Identify which cell holds the provided text, then report its (X, Y) central coordinate. 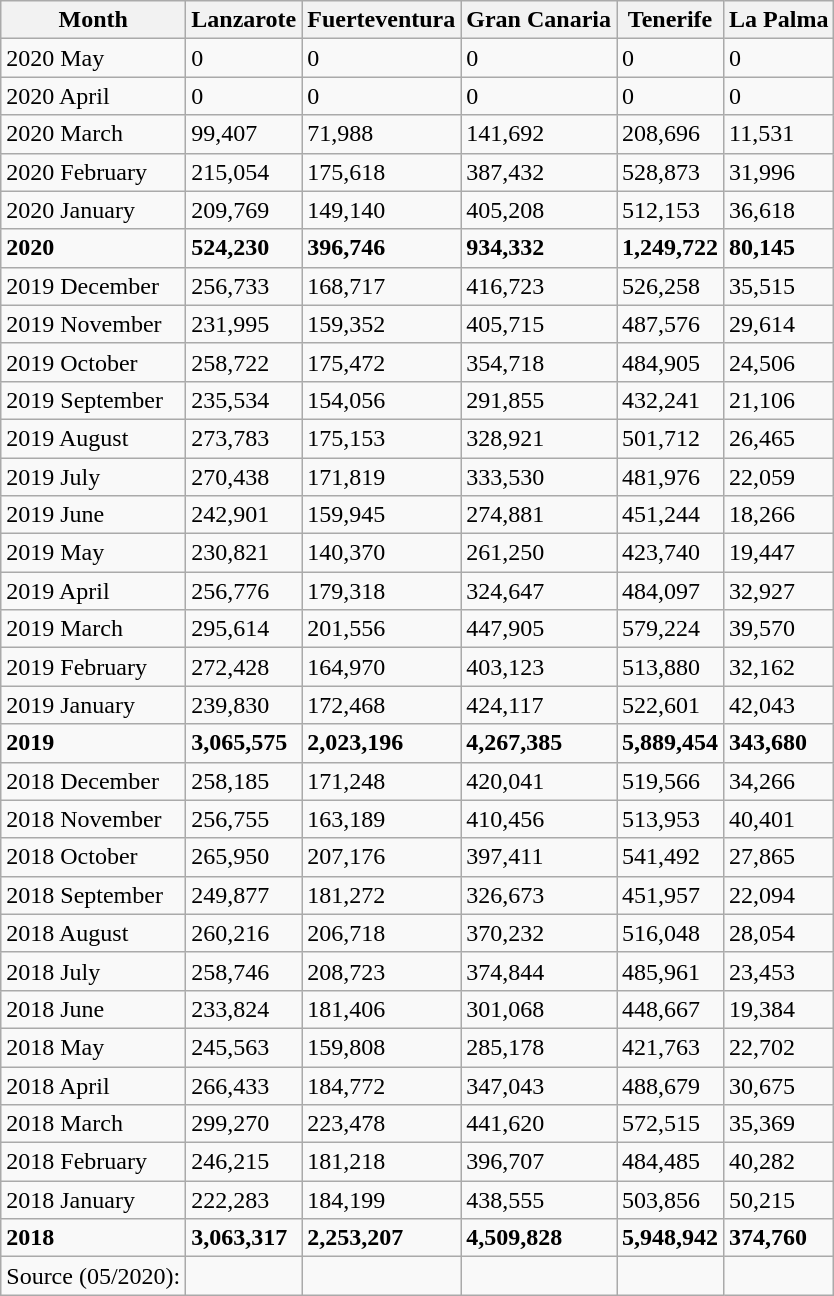
328,921 (539, 438)
326,673 (539, 895)
164,970 (382, 667)
258,746 (244, 971)
2019 October (94, 362)
11,531 (779, 134)
432,241 (670, 400)
410,456 (539, 819)
181,218 (382, 1162)
2018 March (94, 1124)
2019 July (94, 477)
239,830 (244, 705)
181,272 (382, 895)
2019 (94, 743)
242,901 (244, 515)
19,447 (779, 553)
Lanzarote (244, 20)
141,692 (539, 134)
5,889,454 (670, 743)
374,844 (539, 971)
579,224 (670, 629)
39,570 (779, 629)
2018 July (94, 971)
159,945 (382, 515)
22,059 (779, 477)
4,509,828 (539, 1238)
295,614 (244, 629)
2018 June (94, 1009)
2018 May (94, 1047)
396,707 (539, 1162)
333,530 (539, 477)
40,282 (779, 1162)
484,097 (670, 591)
32,162 (779, 667)
175,153 (382, 438)
18,266 (779, 515)
3,063,317 (244, 1238)
261,250 (539, 553)
245,563 (244, 1047)
528,873 (670, 172)
2018 (94, 1238)
519,566 (670, 781)
396,746 (382, 248)
35,369 (779, 1124)
256,733 (244, 286)
215,054 (244, 172)
513,953 (670, 819)
2019 November (94, 324)
Fuerteventura (382, 20)
149,140 (382, 210)
168,717 (382, 286)
403,123 (539, 667)
2018 September (94, 895)
27,865 (779, 857)
5,948,942 (670, 1238)
22,094 (779, 895)
172,468 (382, 705)
2,253,207 (382, 1238)
481,976 (670, 477)
524,230 (244, 248)
374,760 (779, 1238)
1,249,722 (670, 248)
140,370 (382, 553)
2020 January (94, 210)
354,718 (539, 362)
397,411 (539, 857)
2019 March (94, 629)
208,696 (670, 134)
235,534 (244, 400)
343,680 (779, 743)
484,905 (670, 362)
448,667 (670, 1009)
441,620 (539, 1124)
2019 January (94, 705)
273,783 (244, 438)
488,679 (670, 1085)
181,406 (382, 1009)
2018 April (94, 1085)
526,258 (670, 286)
30,675 (779, 1085)
80,145 (779, 248)
420,041 (539, 781)
222,283 (244, 1200)
2020 (94, 248)
24,506 (779, 362)
2019 September (94, 400)
270,438 (244, 477)
184,772 (382, 1085)
451,244 (670, 515)
256,776 (244, 591)
513,880 (670, 667)
159,352 (382, 324)
451,957 (670, 895)
207,176 (382, 857)
171,248 (382, 781)
42,043 (779, 705)
179,318 (382, 591)
2019 June (94, 515)
2019 December (94, 286)
260,216 (244, 933)
171,819 (382, 477)
256,755 (244, 819)
36,618 (779, 210)
31,996 (779, 172)
Gran Canaria (539, 20)
272,428 (244, 667)
2018 January (94, 1200)
22,702 (779, 1047)
2018 February (94, 1162)
26,465 (779, 438)
2018 October (94, 857)
423,740 (670, 553)
424,117 (539, 705)
Tenerife (670, 20)
231,995 (244, 324)
201,556 (382, 629)
301,068 (539, 1009)
265,950 (244, 857)
405,208 (539, 210)
246,215 (244, 1162)
40,401 (779, 819)
405,715 (539, 324)
32,927 (779, 591)
2018 August (94, 933)
487,576 (670, 324)
285,178 (539, 1047)
2020 April (94, 96)
2020 May (94, 58)
3,065,575 (244, 743)
99,407 (244, 134)
249,877 (244, 895)
233,824 (244, 1009)
50,215 (779, 1200)
175,618 (382, 172)
2019 August (94, 438)
Source (05/2020): (94, 1276)
223,478 (382, 1124)
438,555 (539, 1200)
19,384 (779, 1009)
Month (94, 20)
503,856 (670, 1200)
447,905 (539, 629)
2018 December (94, 781)
485,961 (670, 971)
209,769 (244, 210)
23,453 (779, 971)
175,472 (382, 362)
184,199 (382, 1200)
71,988 (382, 134)
572,515 (670, 1124)
208,723 (382, 971)
541,492 (670, 857)
La Palma (779, 20)
512,153 (670, 210)
934,332 (539, 248)
2,023,196 (382, 743)
291,855 (539, 400)
2019 February (94, 667)
258,185 (244, 781)
416,723 (539, 286)
2019 May (94, 553)
370,232 (539, 933)
501,712 (670, 438)
522,601 (670, 705)
299,270 (244, 1124)
2018 November (94, 819)
2020 March (94, 134)
163,189 (382, 819)
387,432 (539, 172)
324,647 (539, 591)
516,048 (670, 933)
154,056 (382, 400)
34,266 (779, 781)
266,433 (244, 1085)
230,821 (244, 553)
2020 February (94, 172)
29,614 (779, 324)
421,763 (670, 1047)
21,106 (779, 400)
206,718 (382, 933)
4,267,385 (539, 743)
28,054 (779, 933)
347,043 (539, 1085)
484,485 (670, 1162)
274,881 (539, 515)
258,722 (244, 362)
159,808 (382, 1047)
35,515 (779, 286)
2019 April (94, 591)
